Scan for the cell matching the given text and deliver its (X, Y) coordinate at center. 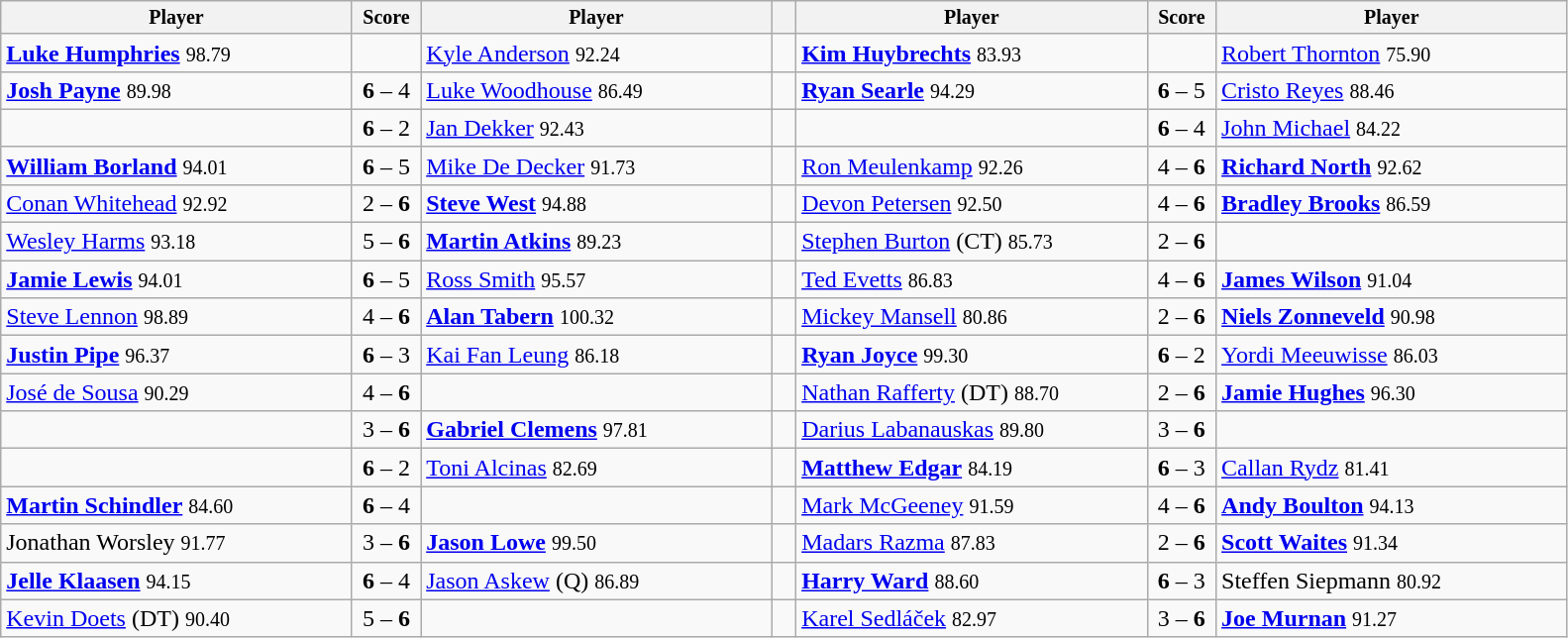
Conan Whitehead 92.92 (176, 203)
Kevin Doets (DT) 90.40 (176, 618)
Toni Alcinas 82.69 (596, 468)
John Michael 84.22 (1392, 128)
Matthew Edgar 84.19 (972, 468)
Ross Smith 95.57 (596, 279)
Wesley Harms 93.18 (176, 242)
Jonathan Worsley 91.77 (176, 543)
Luke Woodhouse 86.49 (596, 90)
Gabriel Clemens 97.81 (596, 430)
Harry Ward 88.60 (972, 581)
Josh Payne 89.98 (176, 90)
Jan Dekker 92.43 (596, 128)
Martin Atkins 89.23 (596, 242)
Karel Sedláček 82.97 (972, 618)
Joe Murnan 91.27 (1392, 618)
Andy Boulton 94.13 (1392, 505)
Kyle Anderson 92.24 (596, 53)
Jamie Lewis 94.01 (176, 279)
Jason Askew (Q) 86.89 (596, 581)
Jamie Hughes 96.30 (1392, 392)
Mark McGeeney 91.59 (972, 505)
Mike De Decker 91.73 (596, 165)
Kim Huybrechts 83.93 (972, 53)
Ted Evetts 86.83 (972, 279)
Cristo Reyes 88.46 (1392, 90)
Richard North 92.62 (1392, 165)
José de Sousa 90.29 (176, 392)
Darius Labanauskas 89.80 (972, 430)
Luke Humphries 98.79 (176, 53)
Scott Waites 91.34 (1392, 543)
Ryan Joyce 99.30 (972, 355)
James Wilson 91.04 (1392, 279)
Robert Thornton 75.90 (1392, 53)
William Borland 94.01 (176, 165)
Justin Pipe 96.37 (176, 355)
Steve West 94.88 (596, 203)
Kai Fan Leung 86.18 (596, 355)
Bradley Brooks 86.59 (1392, 203)
Alan Tabern 100.32 (596, 317)
Yordi Meeuwisse 86.03 (1392, 355)
Martin Schindler 84.60 (176, 505)
Ryan Searle 94.29 (972, 90)
Steve Lennon 98.89 (176, 317)
Ron Meulenkamp 92.26 (972, 165)
Stephen Burton (CT) 85.73 (972, 242)
Steffen Siepmann 80.92 (1392, 581)
Nathan Rafferty (DT) 88.70 (972, 392)
Niels Zonneveld 90.98 (1392, 317)
Jason Lowe 99.50 (596, 543)
Devon Petersen 92.50 (972, 203)
Mickey Mansell 80.86 (972, 317)
Madars Razma 87.83 (972, 543)
Jelle Klaasen 94.15 (176, 581)
Callan Rydz 81.41 (1392, 468)
